Output the [X, Y] coordinate of the center of the cell containing the given text.  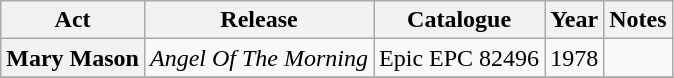
Mary Mason [73, 58]
Release [258, 20]
Year [574, 20]
Act [73, 20]
1978 [574, 58]
Notes [638, 20]
Catalogue [460, 20]
Epic EPC 82496 [460, 58]
Angel Of The Morning [258, 58]
